Locate the cell with the specified text and output its [X, Y] center coordinate. 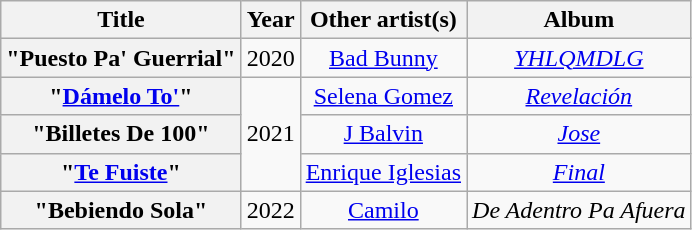
Camilo [383, 210]
"Billetes De 100" [121, 134]
Year [270, 20]
Enrique Iglesias [383, 172]
"Bebiendo Sola" [121, 210]
"Te Fuiste" [121, 172]
Bad Bunny [383, 58]
De Adentro Pa Afuera [580, 210]
2020 [270, 58]
Jose [580, 134]
2022 [270, 210]
J Balvin [383, 134]
Other artist(s) [383, 20]
Title [121, 20]
YHLQMDLG [580, 58]
Final [580, 172]
Revelación [580, 96]
"Puesto Pa' Guerrial" [121, 58]
Selena Gomez [383, 96]
Album [580, 20]
2021 [270, 134]
"Dámelo To'" [121, 96]
